Return [X, Y] of the center of cell containing provided text 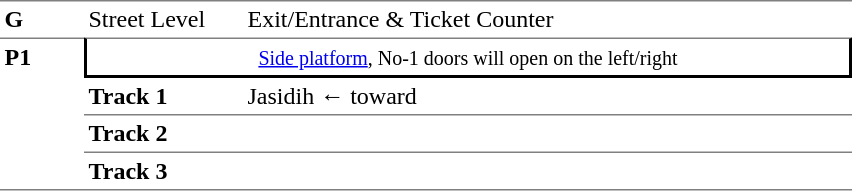
Jasidih ← toward [548, 97]
P1 [42, 114]
Side platform, No-1 doors will open on the left/right [468, 58]
Track 1 [164, 97]
Track 3 [164, 172]
G [42, 19]
Street Level [164, 19]
Exit/Entrance & Ticket Counter [548, 19]
Track 2 [164, 135]
